Identify which cell holds the provided text, then report its (x, y) central coordinate. 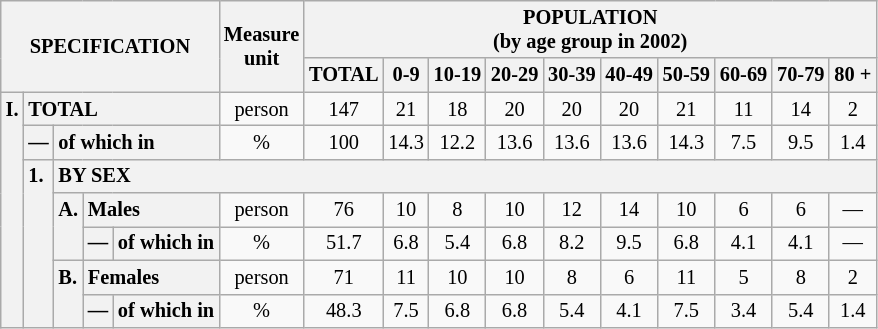
18 (458, 109)
POPULATION (by age group in 2002) (590, 29)
8.2 (572, 243)
20-29 (514, 75)
100 (344, 142)
5 (744, 277)
Males (151, 210)
0-9 (406, 75)
1. (38, 243)
Females (151, 277)
Measure unit (262, 46)
51.7 (344, 243)
80 + (852, 75)
3.4 (744, 311)
B. (68, 294)
40-49 (628, 75)
147 (344, 109)
12.2 (458, 142)
76 (344, 210)
70-79 (800, 75)
30-39 (572, 75)
71 (344, 277)
A. (68, 226)
48.3 (344, 311)
10-19 (458, 75)
BY SEX (466, 176)
12 (572, 210)
60-69 (744, 75)
SPECIFICATION (110, 46)
I. (12, 210)
50-59 (686, 75)
